Find where the given text appears and provide that cell's center as [x, y] coordinate. 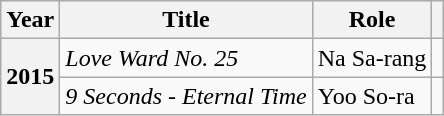
2015 [30, 77]
Love Ward No. 25 [186, 58]
Title [186, 20]
Na Sa-rang [372, 58]
Role [372, 20]
9 Seconds - Eternal Time [186, 96]
Year [30, 20]
Yoo So-ra [372, 96]
